Return (x, y) of the center of cell containing provided text 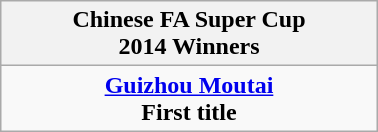
Guizhou MoutaiFirst title (189, 98)
Chinese FA Super Cup2014 Winners (189, 34)
